Find where the given text appears and provide that cell's center as (x, y) coordinate. 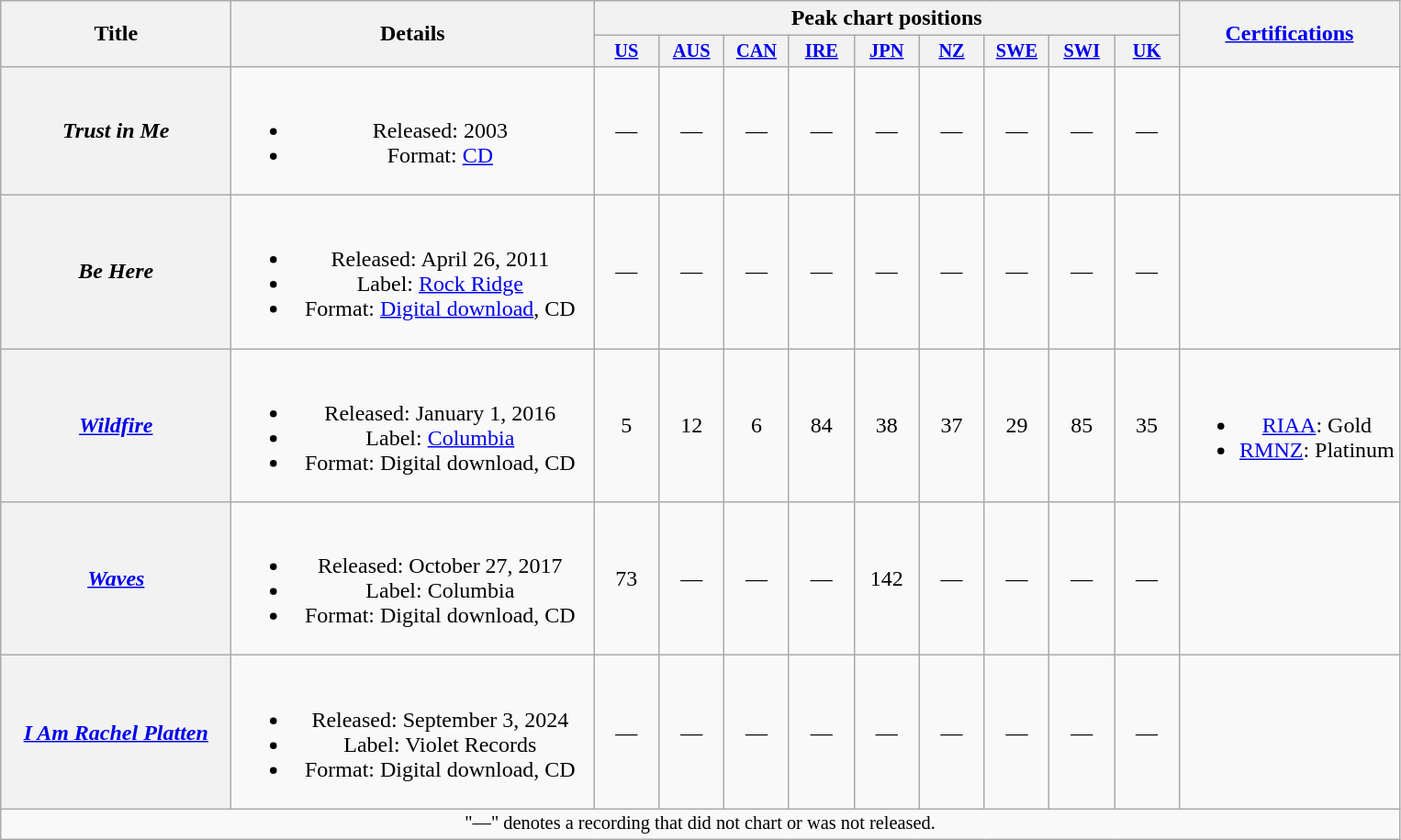
38 (887, 426)
Waves (116, 578)
73 (626, 578)
29 (1017, 426)
Details (413, 34)
Released: September 3, 2024Label: Violet RecordsFormat: Digital download, CD (413, 733)
SWI (1082, 51)
Released: 2003Format: CD (413, 130)
SWE (1017, 51)
IRE (821, 51)
85 (1082, 426)
Title (116, 34)
Be Here (116, 272)
JPN (887, 51)
Peak chart positions (887, 18)
Released: April 26, 2011Label: Rock RidgeFormat: Digital download, CD (413, 272)
"—" denotes a recording that did not chart or was not released. (700, 824)
6 (757, 426)
CAN (757, 51)
5 (626, 426)
US (626, 51)
AUS (692, 51)
142 (887, 578)
12 (692, 426)
RIAA: GoldRMNZ: Platinum (1290, 426)
37 (951, 426)
Wildfire (116, 426)
Released: October 27, 2017Label: ColumbiaFormat: Digital download, CD (413, 578)
UK (1148, 51)
84 (821, 426)
Certifications (1290, 34)
NZ (951, 51)
I Am Rachel Platten (116, 733)
35 (1148, 426)
Trust in Me (116, 130)
Released: January 1, 2016Label: ColumbiaFormat: Digital download, CD (413, 426)
